For the text-containing cell, return its midpoint in [x, y] coordinate format. 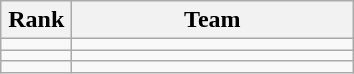
Team [212, 20]
Rank [36, 20]
